Capture the cell that displays the provided text and extract its (x, y) central coordinate. 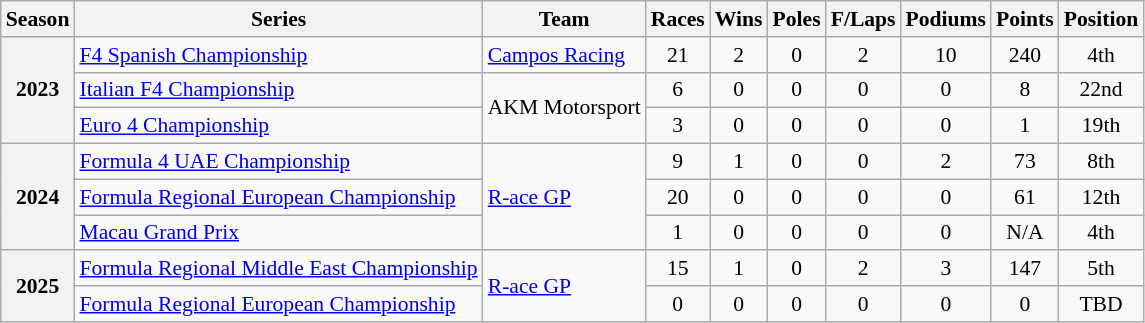
Euro 4 Championship (278, 126)
AKM Motorsport (564, 108)
Poles (797, 19)
Podiums (946, 19)
20 (678, 197)
8 (1025, 90)
Wins (739, 19)
Team (564, 19)
Position (1101, 19)
5th (1101, 269)
Macau Grand Prix (278, 233)
Season (38, 19)
61 (1025, 197)
22nd (1101, 90)
F4 Spanish Championship (278, 55)
Italian F4 Championship (278, 90)
6 (678, 90)
10 (946, 55)
TBD (1101, 304)
2025 (38, 286)
9 (678, 162)
2023 (38, 90)
Formula Regional Middle East Championship (278, 269)
Series (278, 19)
240 (1025, 55)
21 (678, 55)
Campos Racing (564, 55)
2024 (38, 198)
N/A (1025, 233)
147 (1025, 269)
73 (1025, 162)
Races (678, 19)
8th (1101, 162)
Formula 4 UAE Championship (278, 162)
12th (1101, 197)
19th (1101, 126)
F/Laps (864, 19)
Points (1025, 19)
15 (678, 269)
